For the text-containing cell, return its midpoint in [X, Y] coordinate format. 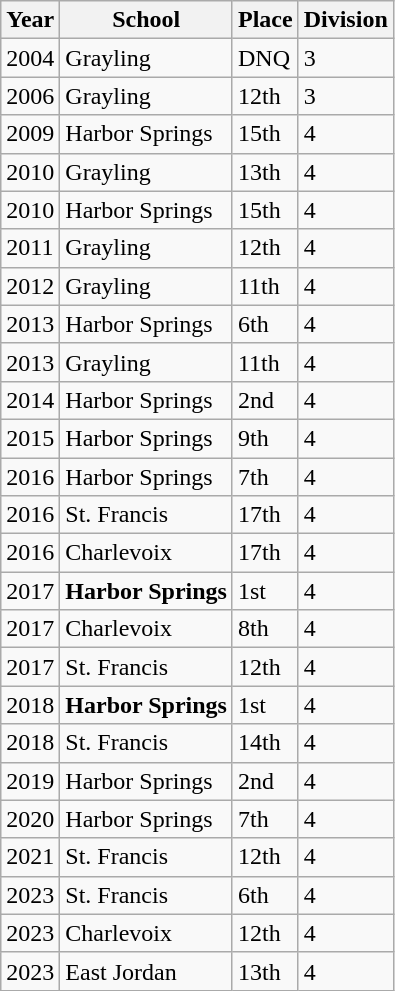
2011 [30, 248]
2015 [30, 438]
2009 [30, 134]
9th [265, 438]
14th [265, 743]
School [146, 20]
2004 [30, 58]
2006 [30, 96]
2021 [30, 857]
8th [265, 629]
2014 [30, 400]
Division [346, 20]
DNQ [265, 58]
Place [265, 20]
East Jordan [146, 971]
Year [30, 20]
2020 [30, 819]
2019 [30, 781]
2012 [30, 286]
